Return the (X, Y) coordinate for the center point of the cell that contains the specified text.  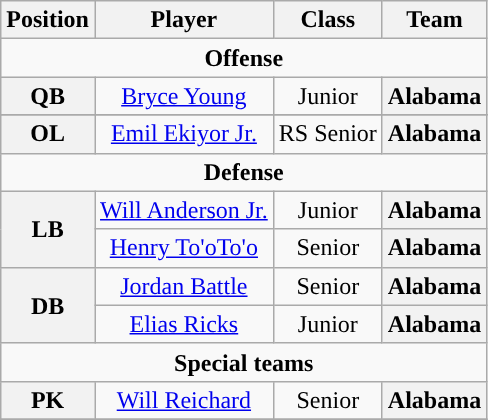
OL (48, 134)
Class (328, 20)
Will Anderson Jr. (184, 210)
QB (48, 96)
Henry To'oTo'o (184, 248)
Position (48, 20)
Team (434, 20)
Offense (244, 58)
Elias Ricks (184, 324)
Jordan Battle (184, 286)
Special teams (244, 362)
RS Senior (328, 134)
LB (48, 229)
Player (184, 20)
Will Reichard (184, 400)
Emil Ekiyor Jr. (184, 134)
DB (48, 305)
Bryce Young (184, 96)
Defense (244, 172)
PK (48, 400)
